Pinpoint the cell where the given text exists, returning its [x, y] midpoint coordinate. 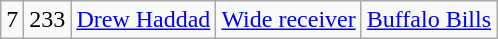
233 [48, 20]
Wide receiver [288, 20]
Drew Haddad [144, 20]
Buffalo Bills [428, 20]
7 [12, 20]
